Locate the cell with the specified text and output its [x, y] center coordinate. 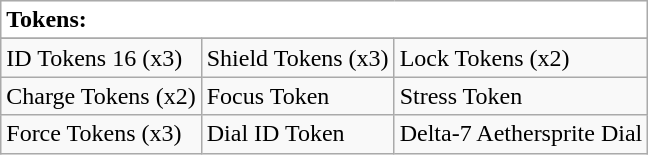
Charge Tokens (x2) [101, 96]
Focus Token [298, 96]
Dial ID Token [298, 134]
Force Tokens (x3) [101, 134]
Stress Token [521, 96]
Lock Tokens (x2) [521, 58]
ID Tokens 16 (x3) [101, 58]
Delta-7 Aethersprite Dial [521, 134]
Shield Tokens (x3) [298, 58]
Tokens: [324, 20]
